Scan for the cell matching the given text and deliver its (X, Y) coordinate at center. 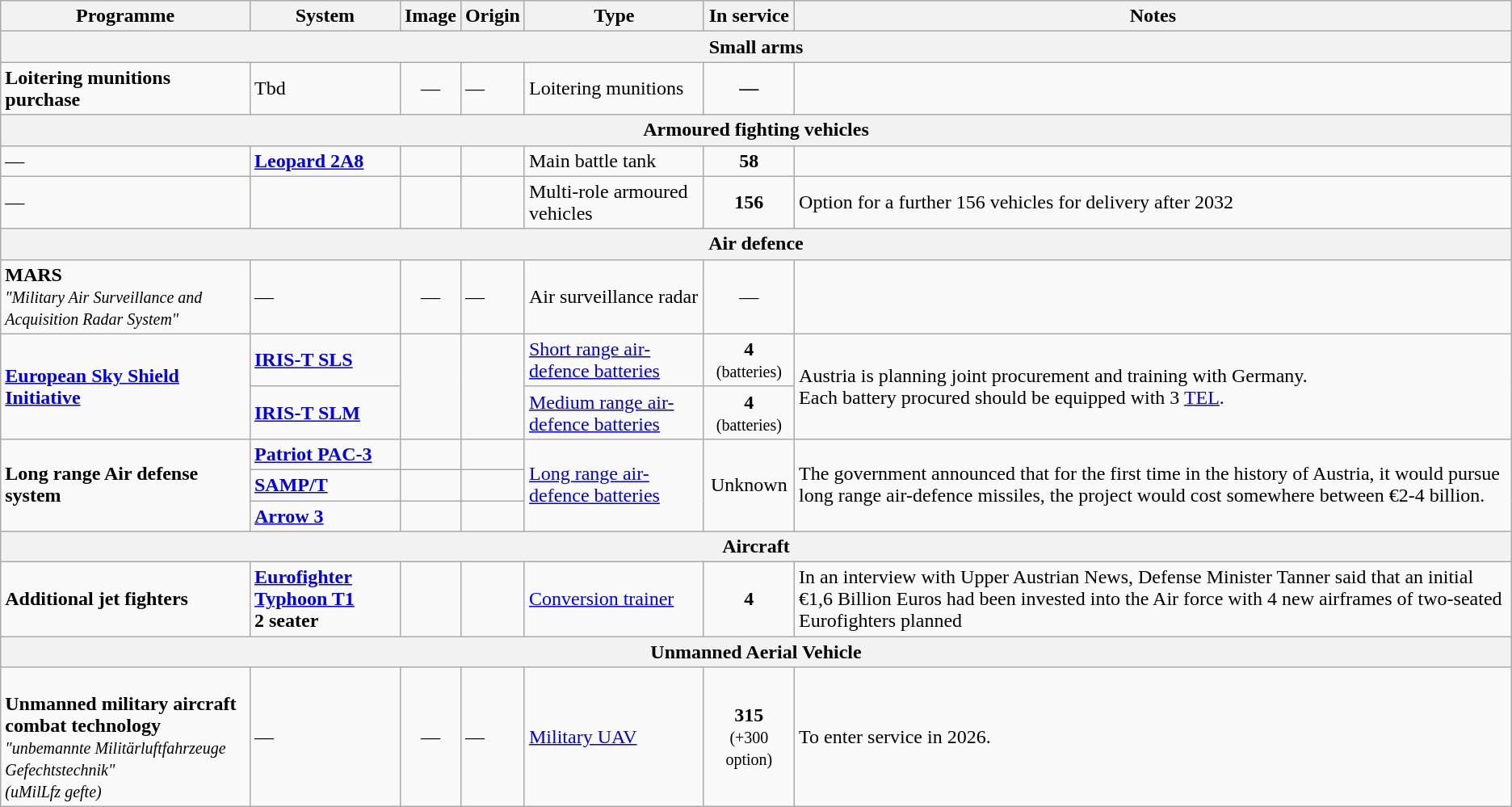
SAMP/T (325, 485)
Option for a further 156 vehicles for delivery after 2032 (1153, 202)
Armoured fighting vehicles (756, 130)
Leopard 2A8 (325, 161)
To enter service in 2026. (1153, 737)
Unmanned military aircraft combat technology"unbemannte Militärluftfahrzeuge Gefechtstechnik"(uMilLfz gefte) (126, 737)
315(+300 option) (749, 737)
Tbd (325, 89)
MARS"Military Air Surveillance and Acquisition Radar System" (126, 296)
Programme (126, 16)
European Sky Shield Initiative (126, 386)
Conversion trainer (614, 599)
Image (430, 16)
Long range Air defense system (126, 485)
Air surveillance radar (614, 296)
Loitering munitions purchase (126, 89)
Loitering munitions (614, 89)
Additional jet fighters (126, 599)
Arrow 3 (325, 516)
Military UAV (614, 737)
Unmanned Aerial Vehicle (756, 652)
58 (749, 161)
Aircraft (756, 547)
Main battle tank (614, 161)
Eurofighter Typhoon T12 seater (325, 599)
Origin (493, 16)
IRIS-T SLM (325, 412)
Patriot PAC-3 (325, 454)
Small arms (756, 47)
4 (749, 599)
IRIS-T SLS (325, 360)
Notes (1153, 16)
Short range air-defence batteries (614, 360)
Multi-role armoured vehicles (614, 202)
Medium range air-defence batteries (614, 412)
Unknown (749, 485)
Type (614, 16)
Air defence (756, 244)
In service (749, 16)
Austria is planning joint procurement and training with Germany.Each battery procured should be equipped with 3 TEL. (1153, 386)
156 (749, 202)
Long range air-defence batteries (614, 485)
System (325, 16)
